Locate the cell with the specified text and output its [X, Y] center coordinate. 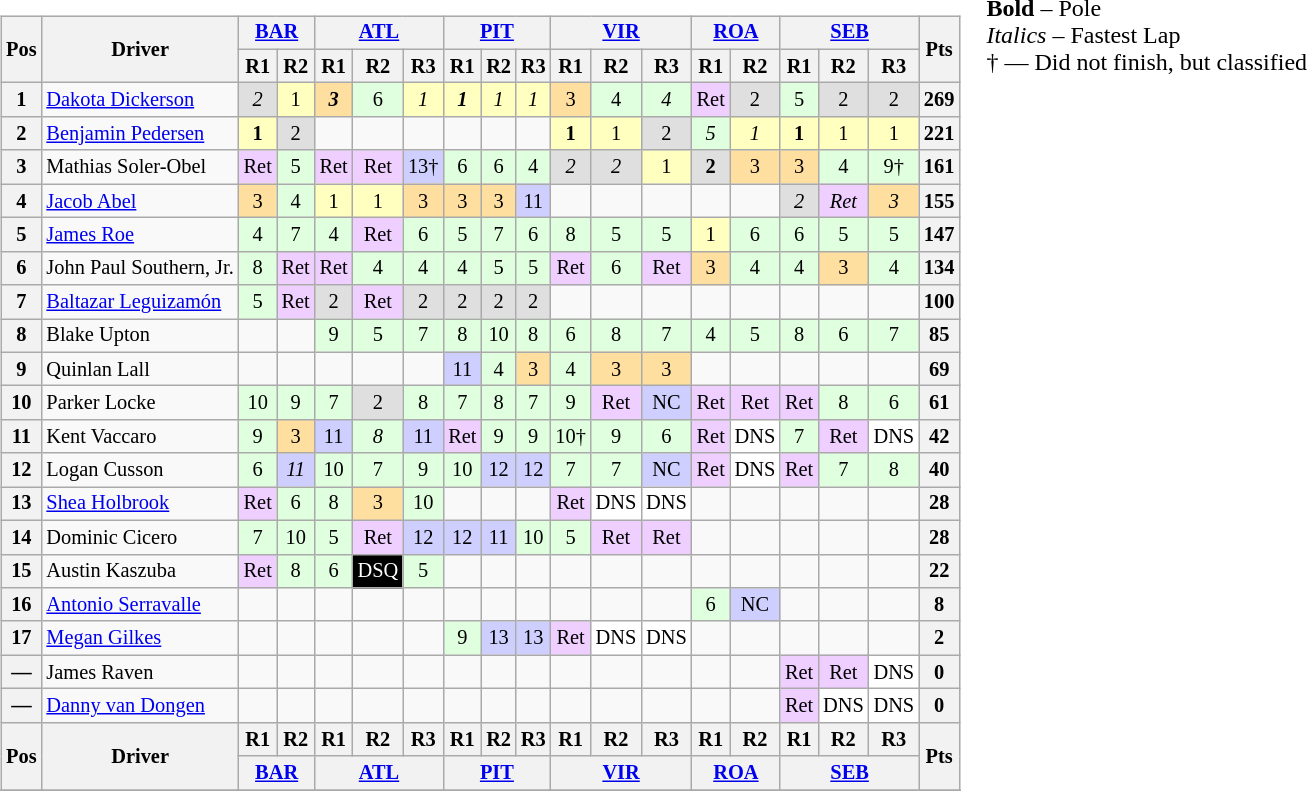
John Paul Southern, Jr. [140, 268]
9† [894, 167]
Mathias Soler-Obel [140, 167]
Austin Kaszuba [140, 571]
Dakota Dickerson [140, 100]
James Roe [140, 235]
69 [939, 369]
Blake Upton [140, 336]
Parker Locke [140, 403]
14 [21, 537]
Megan Gilkes [140, 638]
147 [939, 235]
DSQ [378, 571]
269 [939, 100]
Jacob Abel [140, 201]
Kent Vaccaro [140, 437]
Dominic Cicero [140, 537]
22 [939, 571]
Danny van Dongen [140, 706]
James Raven [140, 672]
42 [939, 437]
Quinlan Lall [140, 369]
155 [939, 201]
16 [21, 605]
Logan Cusson [140, 470]
61 [939, 403]
13† [423, 167]
40 [939, 470]
221 [939, 134]
161 [939, 167]
Antonio Serravalle [140, 605]
10† [571, 437]
134 [939, 268]
Benjamin Pedersen [140, 134]
17 [21, 638]
15 [21, 571]
Shea Holbrook [140, 504]
Baltazar Leguizamón [140, 302]
100 [939, 302]
85 [939, 336]
